Output the (x, y) coordinate of the center of the cell containing the given text.  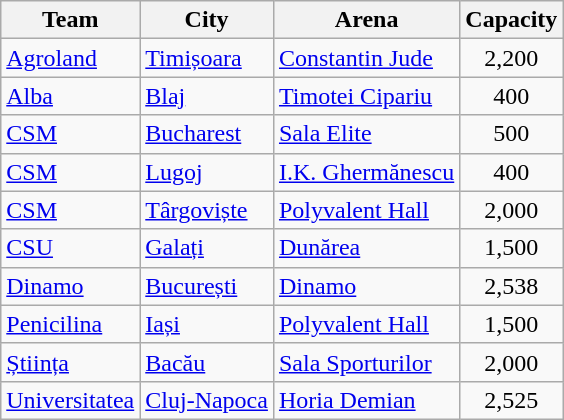
500 (512, 134)
Blaj (207, 96)
2,525 (512, 400)
Iași (207, 324)
Timișoara (207, 58)
CSU (70, 248)
Sala Elite (366, 134)
Agroland (70, 58)
Sala Sporturilor (366, 362)
Capacity (512, 20)
Arena (366, 20)
Penicilina (70, 324)
Alba (70, 96)
Constantin Jude (366, 58)
Știința (70, 362)
I.K. Ghermănescu (366, 172)
Galați (207, 248)
2,200 (512, 58)
Dunărea (366, 248)
Târgoviște (207, 210)
Team (70, 20)
2,538 (512, 286)
Cluj-Napoca (207, 400)
Universitatea (70, 400)
City (207, 20)
Lugoj (207, 172)
Horia Demian (366, 400)
Bucharest (207, 134)
Timotei Cipariu (366, 96)
București (207, 286)
Bacău (207, 362)
